Return the [X, Y] coordinate for the center point of the cell that contains the specified text.  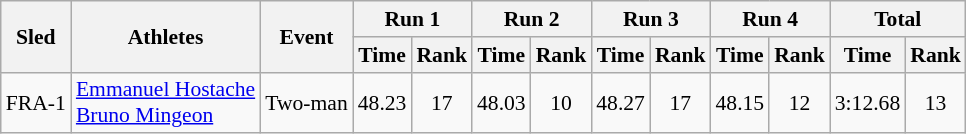
12 [800, 102]
FRA-1 [36, 102]
Athletes [166, 36]
Run 4 [770, 19]
Sled [36, 36]
Run 3 [650, 19]
Run 2 [532, 19]
48.23 [382, 102]
3:12.68 [868, 102]
Event [306, 36]
10 [562, 102]
48.27 [620, 102]
Total [898, 19]
48.15 [740, 102]
Two-man [306, 102]
13 [936, 102]
Run 1 [412, 19]
48.03 [502, 102]
Emmanuel HostacheBruno Mingeon [166, 102]
